Locate the cell with the specified text and output its [x, y] center coordinate. 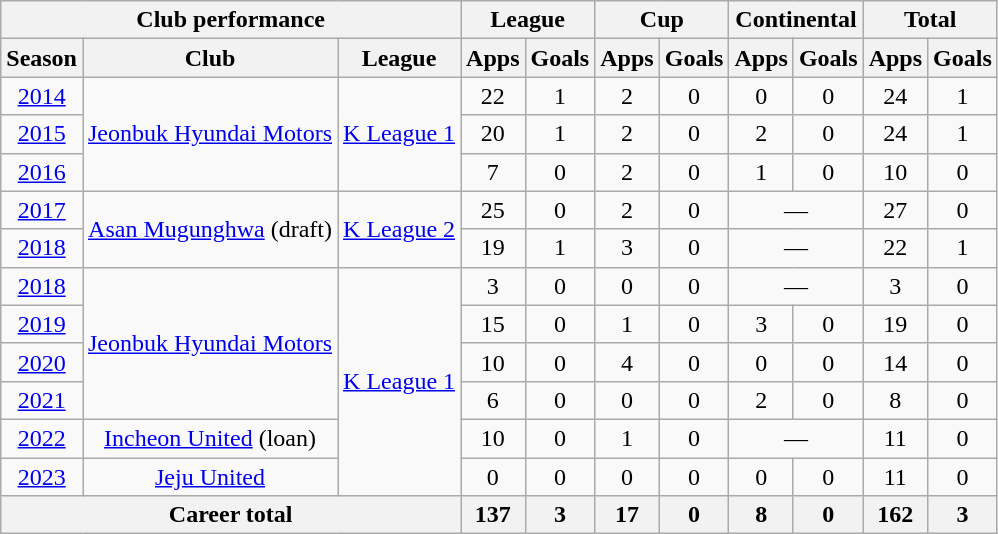
2015 [42, 134]
Cup [662, 20]
14 [895, 362]
Jeju United [210, 477]
7 [493, 172]
K League 2 [400, 229]
2014 [42, 96]
Continental [796, 20]
15 [493, 324]
17 [627, 515]
Club [210, 58]
6 [493, 400]
25 [493, 210]
162 [895, 515]
Asan Mugunghwa (draft) [210, 229]
2017 [42, 210]
Career total [231, 515]
27 [895, 210]
20 [493, 134]
2022 [42, 438]
2021 [42, 400]
2020 [42, 362]
2023 [42, 477]
137 [493, 515]
Club performance [231, 20]
Incheon United (loan) [210, 438]
2019 [42, 324]
Total [930, 20]
4 [627, 362]
Season [42, 58]
2016 [42, 172]
